For the text-containing cell, return its midpoint in [x, y] coordinate format. 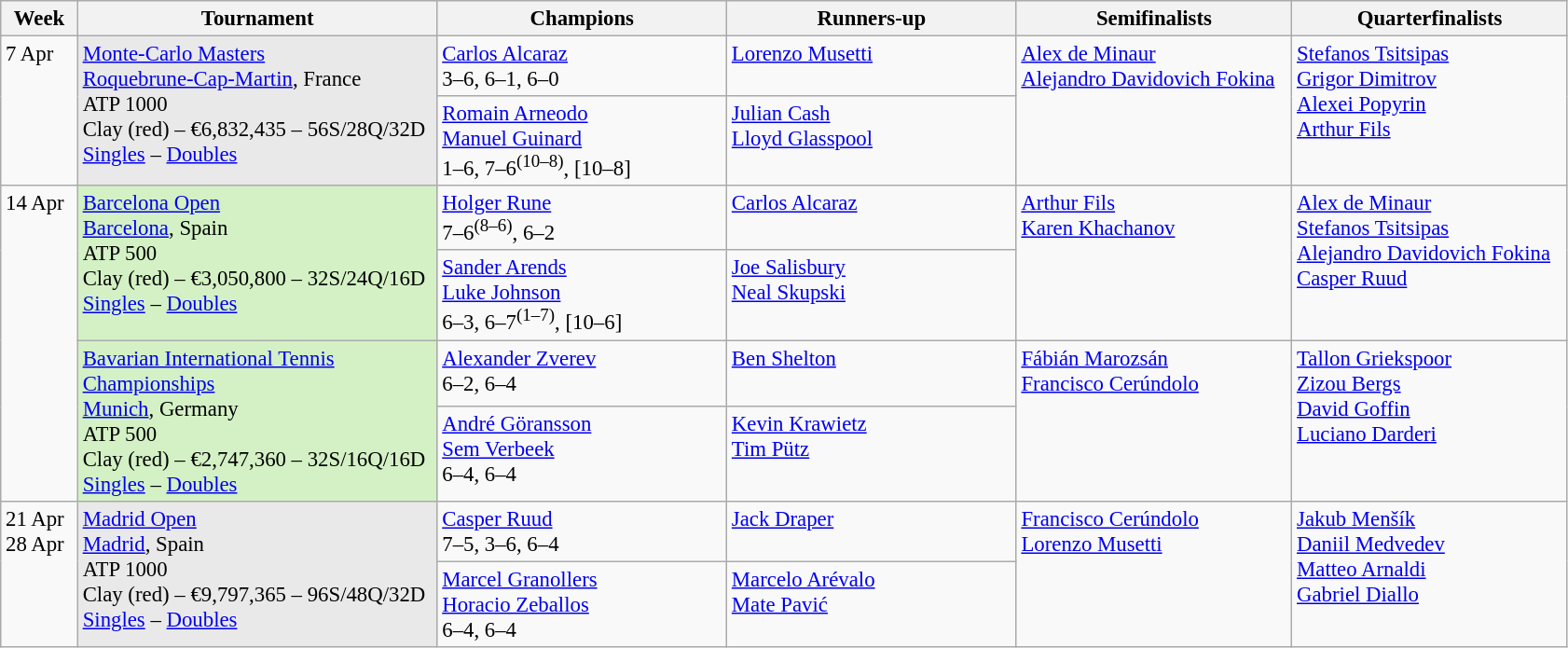
Jack Draper [873, 531]
Kevin Krawietz Tim Pütz [873, 453]
Alex de Minaur Alejandro Davidovich Fokina [1154, 112]
Runners-up [873, 19]
Fábián Marozsán Francisco Cerúndolo [1154, 421]
Tallon Griekspoor Zizou Bergs David Goffin Luciano Darderi [1430, 421]
Alexander Zverev 6–2, 6–4 [582, 373]
Bavarian International Tennis ChampionshipsMunich, GermanyATP 500Clay (red) – €2,747,360 – 32S/16Q/16DSingles – Doubles [257, 421]
Week [39, 19]
14 Apr [39, 343]
Jakub Menšík Daniil Medvedev Matteo Arnaldi Gabriel Diallo [1430, 573]
Monte-Carlo MastersRoquebrune-Cap-Martin, FranceATP 1000Clay (red) – €6,832,435 – 56S/28Q/32DSingles – Doubles [257, 112]
Romain Arneodo Manuel Guinard 1–6, 7–6(10–8), [10–8] [582, 141]
Francisco Cerúndolo Lorenzo Musetti [1154, 573]
Arthur Fils Karen Khachanov [1154, 263]
Marcel Granollers Horacio Zeballos 6–4, 6–4 [582, 604]
Marcelo Arévalo Mate Pavić [873, 604]
Quarterfinalists [1430, 19]
Stefanos Tsitsipas Grigor Dimitrov Alexei Popyrin Arthur Fils [1430, 112]
Carlos Alcaraz [873, 218]
Tournament [257, 19]
7 Apr [39, 112]
Carlos Alcaraz 3–6, 6–1, 6–0 [582, 67]
Ben Shelton [873, 373]
Casper Ruud 7–5, 3–6, 6–4 [582, 531]
Madrid OpenMadrid, SpainATP 1000Clay (red) – €9,797,365 – 96S/48Q/32DSingles – Doubles [257, 573]
Semifinalists [1154, 19]
Lorenzo Musetti [873, 67]
21 Apr28 Apr [39, 573]
Joe Salisbury Neal Skupski [873, 295]
Barcelona OpenBarcelona, SpainATP 500Clay (red) – €3,050,800 – 32S/24Q/16DSingles – Doubles [257, 263]
Holger Rune 7–6(8–6), 6–2 [582, 218]
Sander Arends Luke Johnson 6–3, 6–7(1–7), [10–6] [582, 295]
André Göransson Sem Verbeek 6–4, 6–4 [582, 453]
Julian Cash Lloyd Glasspool [873, 141]
Champions [582, 19]
Alex de Minaur Stefanos Tsitsipas Alejandro Davidovich Fokina Casper Ruud [1430, 263]
